Provide the (X, Y) coordinate of the cell's center where the given text is located.  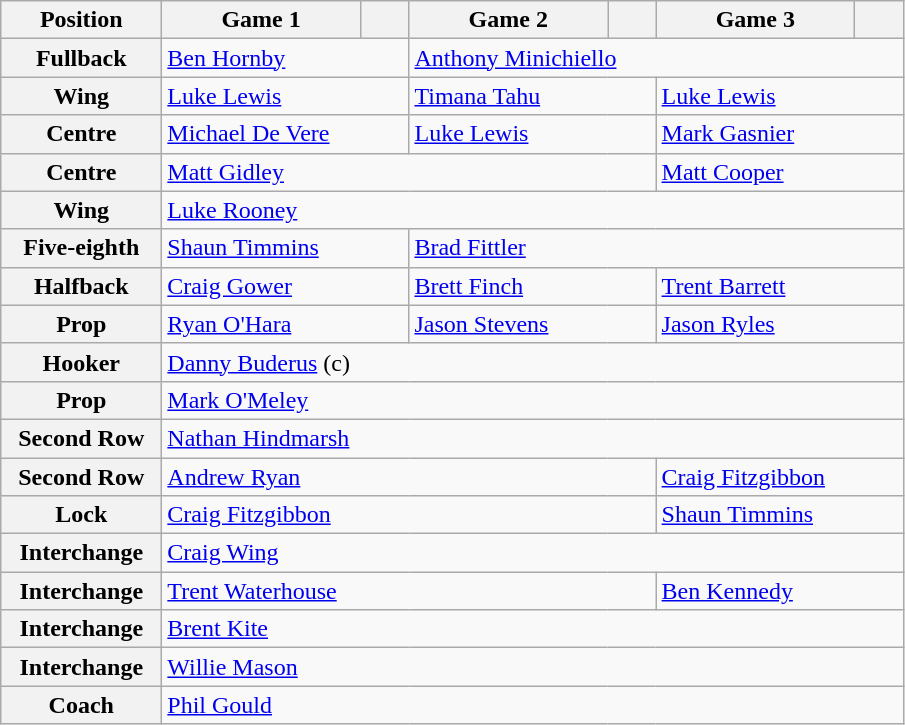
Five-eighth (82, 248)
Willie Mason (532, 667)
Ben Hornby (286, 58)
Craig Gower (286, 286)
Craig Wing (532, 553)
Andrew Ryan (409, 477)
Fullback (82, 58)
Jason Stevens (532, 324)
Brett Finch (532, 286)
Lock (82, 515)
Game 3 (756, 20)
Anthony Minichiello (656, 58)
Matt Cooper (780, 172)
Game 1 (262, 20)
Timana Tahu (532, 96)
Halfback (82, 286)
Luke Rooney (532, 210)
Michael De Vere (286, 134)
Nathan Hindmarsh (532, 438)
Hooker (82, 362)
Ryan O'Hara (286, 324)
Mark Gasnier (780, 134)
Jason Ryles (780, 324)
Mark O'Meley (532, 400)
Danny Buderus (c) (532, 362)
Brent Kite (532, 629)
Phil Gould (532, 705)
Coach (82, 705)
Trent Waterhouse (409, 591)
Brad Fittler (656, 248)
Matt Gidley (409, 172)
Position (82, 20)
Trent Barrett (780, 286)
Ben Kennedy (780, 591)
Game 2 (508, 20)
